Output the (x, y) coordinate of the center of the cell containing the given text.  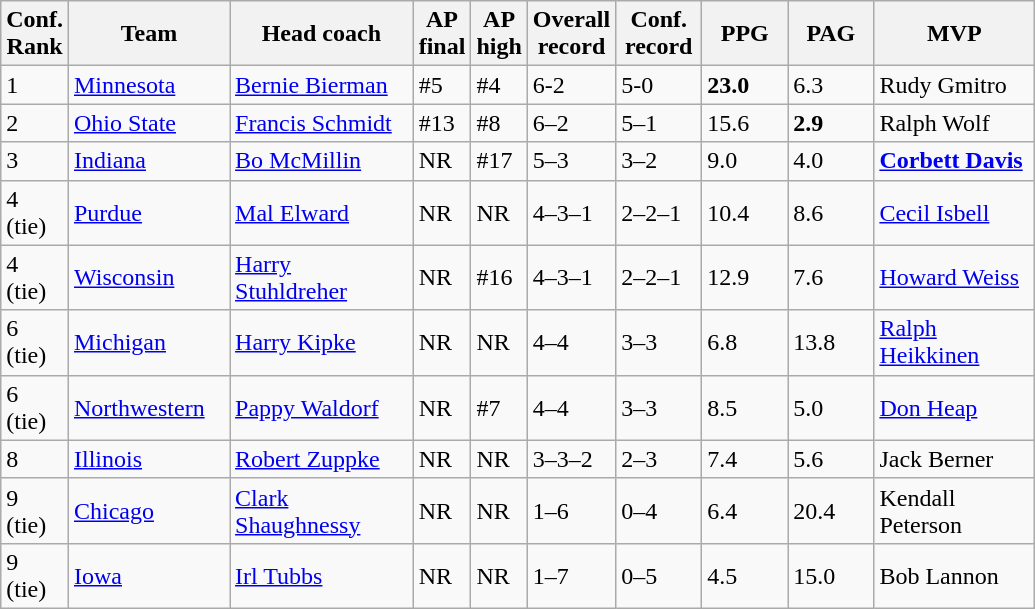
6.4 (745, 510)
Wisconsin (148, 278)
Minnesota (148, 85)
8 (35, 459)
Conf. Rank (35, 34)
PPG (745, 34)
5–1 (659, 123)
#5 (442, 85)
2 (35, 123)
Jack Berner (954, 459)
MVP (954, 34)
1 (35, 85)
Irl Tubbs (322, 576)
Bo McMillin (322, 161)
#8 (499, 123)
PAG (831, 34)
5.6 (831, 459)
Ohio State (148, 123)
#13 (442, 123)
Ralph Wolf (954, 123)
15.6 (745, 123)
Pappy Waldorf (322, 408)
#17 (499, 161)
0–5 (659, 576)
Robert Zuppke (322, 459)
23.0 (745, 85)
Howard Weiss (954, 278)
7.4 (745, 459)
3 (35, 161)
Don Heap (954, 408)
15.0 (831, 576)
Conf. record (659, 34)
Overall record (571, 34)
Purdue (148, 212)
5.0 (831, 408)
AP high (499, 34)
3–2 (659, 161)
Kendall Peterson (954, 510)
5-0 (659, 85)
Cecil Isbell (954, 212)
6–2 (571, 123)
1–6 (571, 510)
9.0 (745, 161)
Michigan (148, 342)
Illinois (148, 459)
Bernie Bierman (322, 85)
Head coach (322, 34)
Harry Kipke (322, 342)
20.4 (831, 510)
6.3 (831, 85)
Bob Lannon (954, 576)
10.4 (745, 212)
4.0 (831, 161)
Team (148, 34)
Iowa (148, 576)
Harry Stuhldreher (322, 278)
Mal Elward (322, 212)
1–7 (571, 576)
Francis Schmidt (322, 123)
#16 (499, 278)
Chicago (148, 510)
8.5 (745, 408)
12.9 (745, 278)
3–3–2 (571, 459)
6-2 (571, 85)
8.6 (831, 212)
2–3 (659, 459)
6.8 (745, 342)
7.6 (831, 278)
13.8 (831, 342)
#7 (499, 408)
#4 (499, 85)
AP final (442, 34)
4.5 (745, 576)
Indiana (148, 161)
5–3 (571, 161)
Clark Shaughnessy (322, 510)
Corbett Davis (954, 161)
0–4 (659, 510)
Northwestern (148, 408)
2.9 (831, 123)
Rudy Gmitro (954, 85)
Ralph Heikkinen (954, 342)
